Determine the (X, Y) coordinate at the center of the cell enclosing the given text.  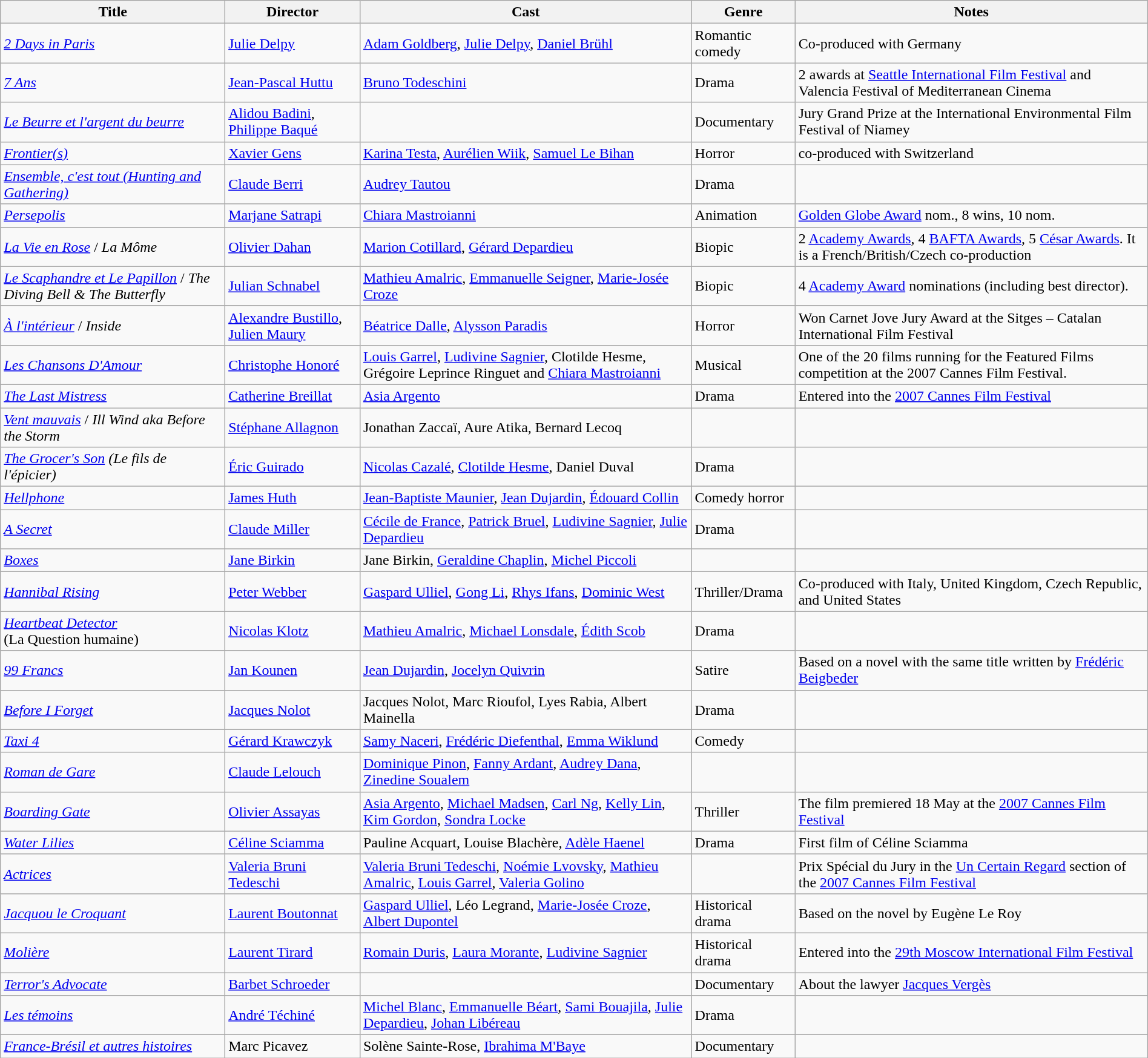
Alidou Badini, Philippe Baqué (293, 122)
Peter Webber (293, 592)
Julian Schnabel (293, 286)
A Secret (113, 529)
Jan Kounen (293, 671)
The film premiered 18 May at the 2007 Cannes Film Festival (971, 811)
Molière (113, 953)
Entered into the 29th Moscow International Film Festival (971, 953)
Vent mauvais / Ill Wind aka Before the Storm (113, 427)
The Grocer's Son (Le fils de l'épicier) (113, 467)
Jean-Pascal Huttu (293, 82)
Jonathan Zaccaï, Aure Atika, Bernard Lecoq (526, 427)
Ensemble, c'est tout (Hunting and Gathering) (113, 184)
Cast (526, 12)
Les Chansons D'Amour (113, 364)
Asia Argento (526, 396)
Based on the novel by Eugène Le Roy (971, 913)
Thriller/Drama (744, 592)
La Vie en Rose / La Môme (113, 247)
Before I Forget (113, 709)
Genre (744, 12)
One of the 20 films running for the Featured Films competition at the 2007 Cannes Film Festival. (971, 364)
Title (113, 12)
Water Lilies (113, 843)
André Téchiné (293, 1016)
Notes (971, 12)
7 Ans (113, 82)
First film of Céline Sciamma (971, 843)
Valeria Bruni Tedeschi, Noémie Lvovsky, Mathieu Amalric, Louis Garrel, Valeria Golino (526, 874)
Christophe Honoré (293, 364)
About the lawyer Jacques Vergès (971, 984)
2 awards at Seattle International Film Festival and Valencia Festival of Mediterranean Cinema (971, 82)
Adam Goldberg, Julie Delpy, Daniel Brühl (526, 44)
Boarding Gate (113, 811)
Céline Sciamma (293, 843)
Solène Sainte-Rose, Ibrahima M'Baye (526, 1046)
Roman de Gare (113, 772)
Marjane Satrapi (293, 215)
Jacques Nolot, Marc Rioufol, Lyes Rabia, Albert Mainella (526, 709)
James Huth (293, 498)
Won Carnet Jove Jury Award at the Sitges – Catalan International Film Festival (971, 326)
Prix Spécial du Jury in the Un Certain Regard section of the 2007 Cannes Film Festival (971, 874)
Olivier Assayas (293, 811)
Heartbeat Detector (La Question humaine) (113, 631)
Catherine Breillat (293, 396)
Jury Grand Prize at the International Environmental Film Festival of Niamey (971, 122)
Comedy (744, 741)
Jacques Nolot (293, 709)
Béatrice Dalle, Alysson Paradis (526, 326)
Asia Argento, Michael Madsen, Carl Ng, Kelly Lin, Kim Gordon, Sondra Locke (526, 811)
Marc Picavez (293, 1046)
Hannibal Rising (113, 592)
2 Days in Paris (113, 44)
Taxi 4 (113, 741)
Animation (744, 215)
Laurent Boutonnat (293, 913)
Samy Naceri, Frédéric Diefenthal, Emma Wiklund (526, 741)
Actrices (113, 874)
Co-produced with Italy, United Kingdom, Czech Republic, and United States (971, 592)
Louis Garrel, Ludivine Sagnier, Clotilde Hesme, Grégoire Leprince Ringuet and Chiara Mastroianni (526, 364)
Jean Dujardin, Jocelyn Quivrin (526, 671)
Comedy horror (744, 498)
99 Francs (113, 671)
Claude Miller (293, 529)
Co-produced with Germany (971, 44)
Le Scaphandre et Le Papillon / The Diving Bell & The Butterfly (113, 286)
Barbet Schroeder (293, 984)
Satire (744, 671)
Jacquou le Croquant (113, 913)
Bruno Todeschini (526, 82)
Chiara Mastroianni (526, 215)
Cécile de France, Patrick Bruel, Ludivine Sagnier, Julie Depardieu (526, 529)
The Last Mistress (113, 396)
Claude Lelouch (293, 772)
Valeria Bruni Tedeschi (293, 874)
Alexandre Bustillo, Julien Maury (293, 326)
Thriller (744, 811)
Claude Berri (293, 184)
Michel Blanc, Emmanuelle Béart, Sami Bouajila, Julie Depardieu, Johan Libéreau (526, 1016)
Pauline Acquart, Louise Blachère, Adèle Haenel (526, 843)
Jean-Baptiste Maunier, Jean Dujardin, Édouard Collin (526, 498)
Director (293, 12)
co-produced with Switzerland (971, 153)
Based on a novel with the same title written by Frédéric Beigbeder (971, 671)
Audrey Tautou (526, 184)
Le Beurre et l'argent du beurre (113, 122)
Gaspard Ulliel, Léo Legrand, Marie-Josée Croze, Albert Dupontel (526, 913)
Julie Delpy (293, 44)
Dominique Pinon, Fanny Ardant, Audrey Dana, Zinedine Soualem (526, 772)
Éric Guirado (293, 467)
Mathieu Amalric, Emmanuelle Seigner, Marie-Josée Croze (526, 286)
Nicolas Klotz (293, 631)
Musical (744, 364)
Hellphone (113, 498)
Romain Duris, Laura Morante, Ludivine Sagnier (526, 953)
Jane Birkin (293, 560)
Golden Globe Award nom., 8 wins, 10 nom. (971, 215)
France-Brésil et autres histoires (113, 1046)
Karina Testa, Aurélien Wiik, Samuel Le Bihan (526, 153)
Frontier(s) (113, 153)
Mathieu Amalric, Michael Lonsdale, Édith Scob (526, 631)
Romantic comedy (744, 44)
Terror's Advocate (113, 984)
Persepolis (113, 215)
4 Academy Award nominations (including best director). (971, 286)
Gérard Krawczyk (293, 741)
Nicolas Cazalé, Clotilde Hesme, Daniel Duval (526, 467)
À l'intérieur / Inside (113, 326)
Xavier Gens (293, 153)
Entered into the 2007 Cannes Film Festival (971, 396)
Laurent Tirard (293, 953)
Olivier Dahan (293, 247)
Stéphane Allagnon (293, 427)
Les témoins (113, 1016)
Jane Birkin, Geraldine Chaplin, Michel Piccoli (526, 560)
Gaspard Ulliel, Gong Li, Rhys Ifans, Dominic West (526, 592)
Marion Cotillard, Gérard Depardieu (526, 247)
Boxes (113, 560)
2 Academy Awards, 4 BAFTA Awards, 5 César Awards. It is a French/British/Czech co-production (971, 247)
